Output the [x, y] coordinate of the center of the cell containing the given text.  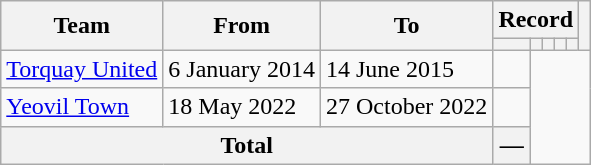
To [406, 26]
— [512, 145]
6 January 2014 [242, 69]
27 October 2022 [406, 107]
Torquay United [82, 69]
Record [536, 20]
From [242, 26]
18 May 2022 [242, 107]
Total [247, 145]
Yeovil Town [82, 107]
Team [82, 26]
14 June 2015 [406, 69]
